Find where the given text appears and provide that cell's center as [x, y] coordinate. 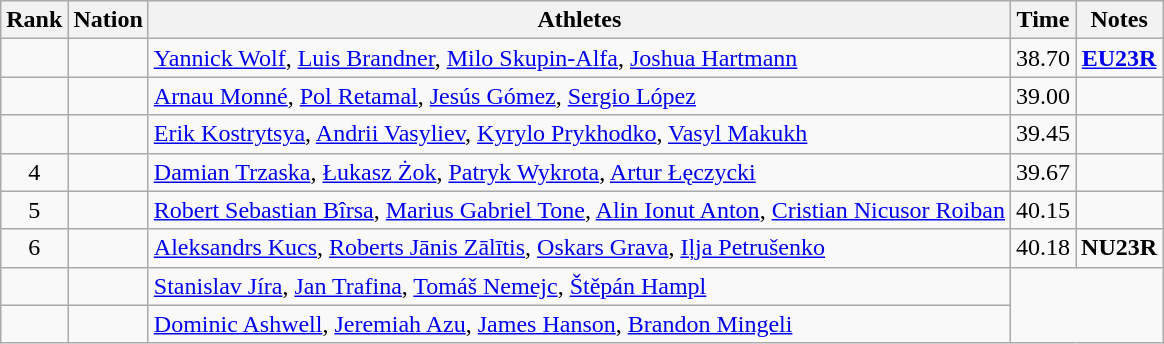
Athletes [579, 20]
6 [34, 248]
40.15 [1042, 210]
39.00 [1042, 96]
Dominic Ashwell, Jeremiah Azu, James Hanson, Brandon Mingeli [579, 324]
4 [34, 172]
Erik Kostrytsya, Andrii Vasyliev, Kyrylo Prykhodko, Vasyl Makukh [579, 134]
40.18 [1042, 248]
Aleksandrs Kucs, Roberts Jānis Zālītis, Oskars Grava, Iļja Petrušenko [579, 248]
5 [34, 210]
Damian Trzaska, Łukasz Żok, Patryk Wykrota, Artur Łęczycki [579, 172]
Stanislav Jíra, Jan Trafina, Tomáš Nemejc, Štěpán Hampl [579, 286]
Robert Sebastian Bîrsa, Marius Gabriel Tone, Alin Ionut Anton, Cristian Nicusor Roiban [579, 210]
Yannick Wolf, Luis Brandner, Milo Skupin-Alfa, Joshua Hartmann [579, 58]
Notes [1120, 20]
Time [1042, 20]
Nation [108, 20]
39.67 [1042, 172]
Rank [34, 20]
Arnau Monné, Pol Retamal, Jesús Gómez, Sergio López [579, 96]
38.70 [1042, 58]
39.45 [1042, 134]
EU23R [1120, 58]
NU23R [1120, 248]
